Output the (X, Y) coordinate of the center of the cell containing the given text.  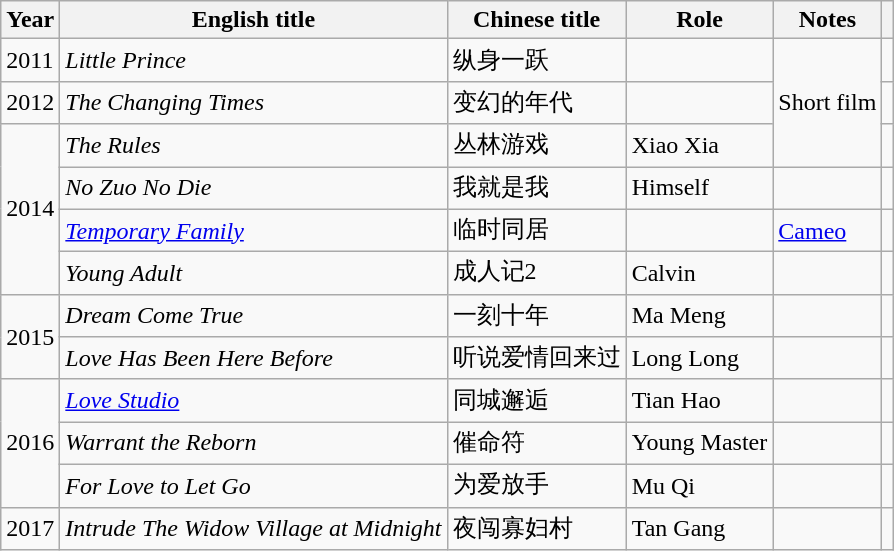
催命符 (536, 444)
2017 (30, 528)
为爱放手 (536, 486)
Short film (828, 103)
English title (254, 20)
听说爱情回来过 (536, 358)
同城邂逅 (536, 400)
Love Studio (254, 400)
Ma Meng (700, 316)
Warrant the Reborn (254, 444)
2011 (30, 60)
2014 (30, 209)
Tan Gang (700, 528)
For Love to Let Go (254, 486)
2015 (30, 336)
Tian Hao (700, 400)
Temporary Family (254, 230)
夜闯寡妇村 (536, 528)
Role (700, 20)
成人记2 (536, 274)
一刻十年 (536, 316)
Young Adult (254, 274)
Intrude The Widow Village at Midnight (254, 528)
Notes (828, 20)
变幻的年代 (536, 102)
2012 (30, 102)
临时同居 (536, 230)
2016 (30, 443)
Xiao Xia (700, 146)
Cameo (828, 230)
Long Long (700, 358)
Mu Qi (700, 486)
Year (30, 20)
The Changing Times (254, 102)
Chinese title (536, 20)
我就是我 (536, 188)
纵身一跃 (536, 60)
丛林游戏 (536, 146)
Young Master (700, 444)
Dream Come True (254, 316)
No Zuo No Die (254, 188)
Himself (700, 188)
Love Has Been Here Before (254, 358)
The Rules (254, 146)
Calvin (700, 274)
Little Prince (254, 60)
